Capture the cell that displays the provided text and extract its [X, Y] central coordinate. 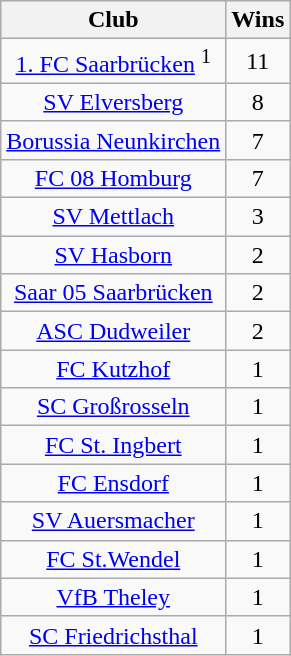
VfB Theley [114, 597]
SC Friedrichsthal [114, 635]
1. FC Saarbrücken 1 [114, 62]
11 [258, 62]
Borussia Neunkirchen [114, 140]
FC 08 Homburg [114, 178]
FC St. Ingbert [114, 445]
FC Kutzhof [114, 369]
Saar 05 Saarbrücken [114, 293]
Wins [258, 20]
Club [114, 20]
SV Elversberg [114, 102]
FC St.Wendel [114, 559]
8 [258, 102]
SV Auersmacher [114, 521]
FC Ensdorf [114, 483]
3 [258, 217]
ASC Dudweiler [114, 331]
SV Hasborn [114, 255]
SC Großrosseln [114, 407]
SV Mettlach [114, 217]
